Capture the cell that displays the provided text and extract its [x, y] central coordinate. 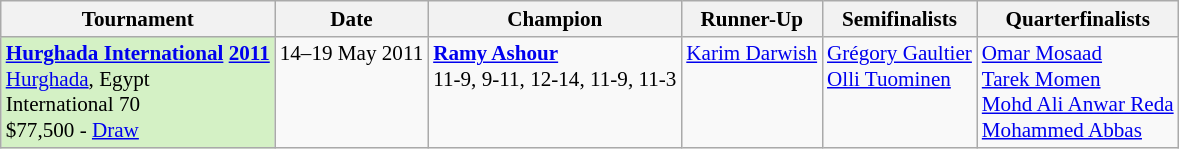
Karim Darwish [752, 92]
Date [352, 18]
Quarterfinalists [1078, 18]
Tournament [138, 18]
14–19 May 2011 [352, 92]
Hurghada International 2011 Hurghada, EgyptInternational 70$77,500 - Draw [138, 92]
Champion [554, 18]
Grégory Gaultier Olli Tuominen [900, 92]
Ramy Ashour11-9, 9-11, 12-14, 11-9, 11-3 [554, 92]
Semifinalists [900, 18]
Runner-Up [752, 18]
Omar Mosaad Tarek Momen Mohd Ali Anwar Reda Mohammed Abbas [1078, 92]
